Output the (x, y) coordinate of the center of the cell containing the given text.  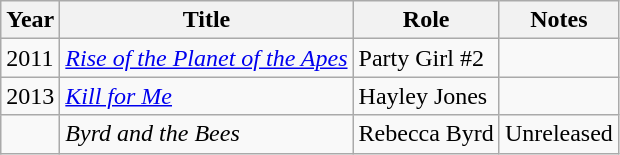
2011 (30, 58)
Notes (558, 20)
Hayley Jones (426, 96)
Year (30, 20)
Rebecca Byrd (426, 134)
Rise of the Planet of the Apes (206, 58)
Kill for Me (206, 96)
Party Girl #2 (426, 58)
Role (426, 20)
Unreleased (558, 134)
2013 (30, 96)
Byrd and the Bees (206, 134)
Title (206, 20)
